Pinpoint the cell where the given text exists, returning its (x, y) midpoint coordinate. 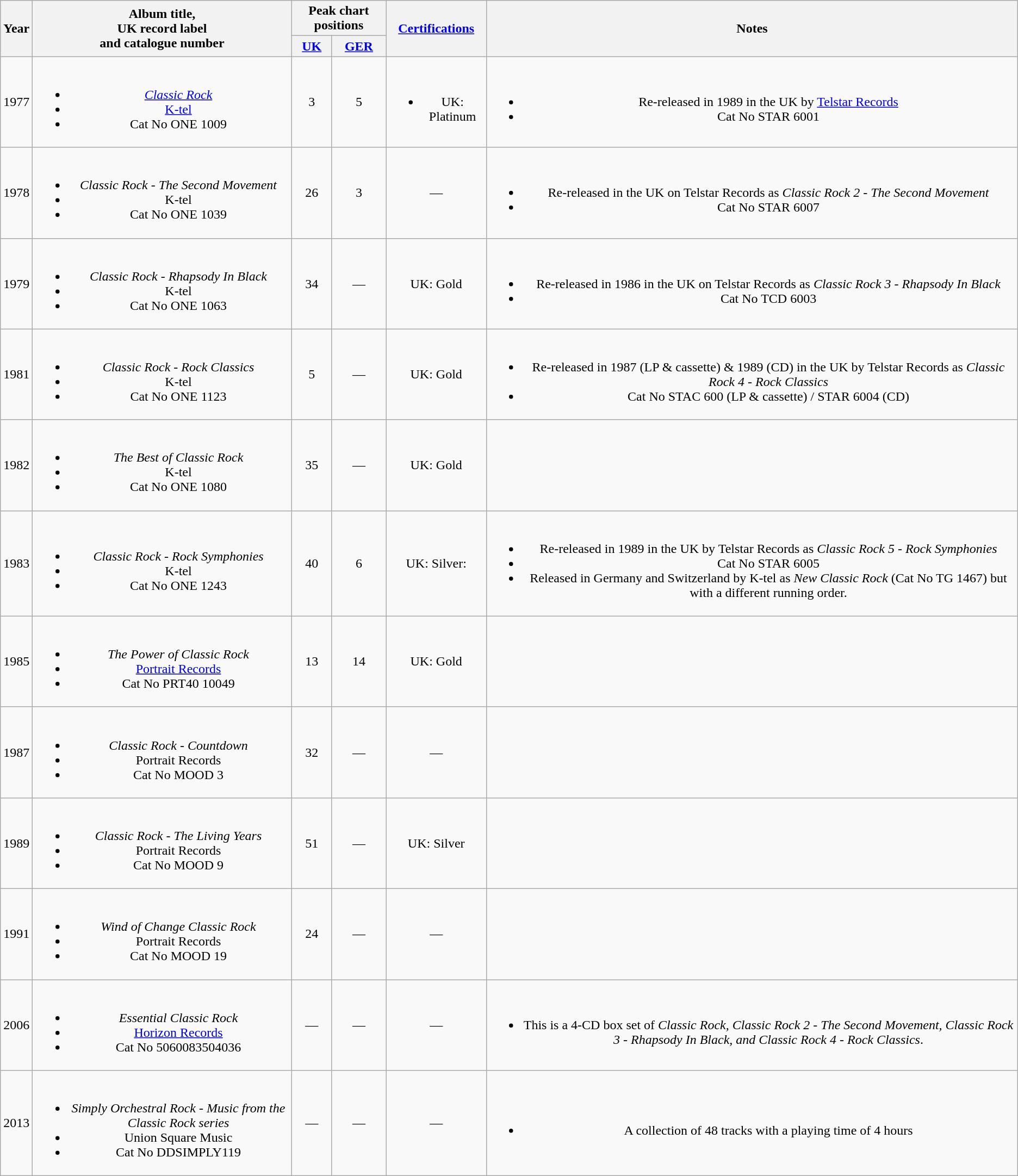
Classic Rock - CountdownPortrait RecordsCat No MOOD 3 (162, 752)
35 (312, 465)
1991 (16, 934)
2013 (16, 1123)
A collection of 48 tracks with a playing time of 4 hours (752, 1123)
Peak chart positions (338, 18)
Essential Classic RockHorizon RecordsCat No 5060083504036 (162, 1025)
1982 (16, 465)
34 (312, 284)
40 (312, 563)
6 (359, 563)
51 (312, 843)
Classic Rock - The Living YearsPortrait RecordsCat No MOOD 9 (162, 843)
UK: Silver (436, 843)
Classic Rock - Rock SymphoniesK-telCat No ONE 1243 (162, 563)
Re-released in 1989 in the UK by Telstar RecordsCat No STAR 6001 (752, 102)
1985 (16, 661)
Album title,UK record labeland catalogue number (162, 28)
13 (312, 661)
Re-released in 1986 in the UK on Telstar Records as Classic Rock 3 - Rhapsody In BlackCat No TCD 6003 (752, 284)
1983 (16, 563)
This is a 4-CD box set of Classic Rock, Classic Rock 2 - The Second Movement, Classic Rock 3 - Rhapsody In Black, and Classic Rock 4 - Rock Classics. (752, 1025)
UK (312, 46)
Classic Rock - Rock ClassicsK-telCat No ONE 1123 (162, 374)
1979 (16, 284)
1978 (16, 192)
2006 (16, 1025)
1989 (16, 843)
The Best of Classic RockK-telCat No ONE 1080 (162, 465)
Year (16, 28)
1977 (16, 102)
GER (359, 46)
UK: Silver: (436, 563)
32 (312, 752)
Re-released in the UK on Telstar Records as Classic Rock 2 - The Second MovementCat No STAR 6007 (752, 192)
24 (312, 934)
26 (312, 192)
1981 (16, 374)
14 (359, 661)
Wind of Change Classic RockPortrait RecordsCat No MOOD 19 (162, 934)
Certifications (436, 28)
Classic RockK-telCat No ONE 1009 (162, 102)
Classic Rock - Rhapsody In BlackK-telCat No ONE 1063 (162, 284)
1987 (16, 752)
Classic Rock - The Second MovementK-telCat No ONE 1039 (162, 192)
Notes (752, 28)
Simply Orchestral Rock - Music from the Classic Rock seriesUnion Square MusicCat No DDSIMPLY119 (162, 1123)
The Power of Classic RockPortrait RecordsCat No PRT40 10049 (162, 661)
UK: Platinum (436, 102)
